Find where the given text appears and provide that cell's center as (X, Y) coordinate. 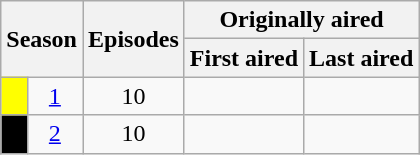
2 (54, 134)
Originally aired (302, 20)
Season (42, 39)
Episodes (133, 39)
First aired (244, 58)
1 (54, 96)
Last aired (362, 58)
